Pinpoint the cell where the given text exists, returning its [x, y] midpoint coordinate. 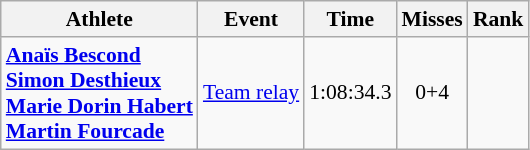
Misses [432, 19]
Athlete [100, 19]
Time [350, 19]
Team relay [251, 93]
Event [251, 19]
0+4 [432, 93]
1:08:34.3 [350, 93]
Anaïs BescondSimon DesthieuxMarie Dorin HabertMartin Fourcade [100, 93]
Rank [498, 19]
